From the cell containing the given text, extract its center point as [X, Y] coordinate. 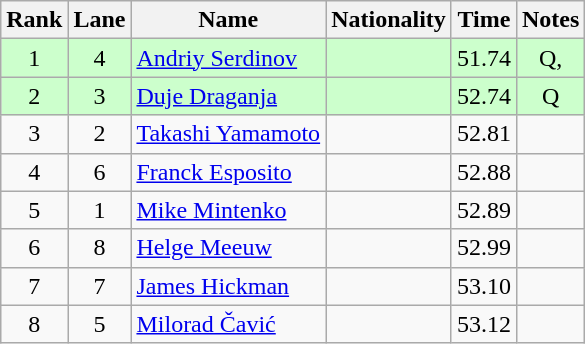
James Hickman [228, 286]
Duje Draganja [228, 96]
Milorad Čavić [228, 324]
Takashi Yamamoto [228, 134]
Rank [34, 20]
Q, [550, 58]
52.88 [484, 172]
Franck Esposito [228, 172]
51.74 [484, 58]
Name [228, 20]
53.10 [484, 286]
Helge Meeuw [228, 248]
52.89 [484, 210]
Q [550, 96]
Nationality [389, 20]
52.74 [484, 96]
Notes [550, 20]
52.81 [484, 134]
52.99 [484, 248]
Mike Mintenko [228, 210]
53.12 [484, 324]
Andriy Serdinov [228, 58]
Time [484, 20]
Lane [100, 20]
